Scan for the cell matching the given text and deliver its (X, Y) coordinate at center. 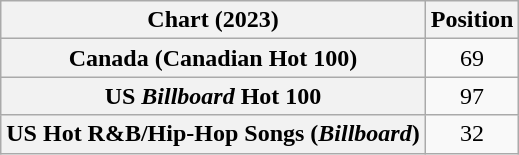
69 (472, 58)
Canada (Canadian Hot 100) (213, 58)
Position (472, 20)
US Hot R&B/Hip-Hop Songs (Billboard) (213, 134)
32 (472, 134)
Chart (2023) (213, 20)
US Billboard Hot 100 (213, 96)
97 (472, 96)
